Scan for the cell matching the given text and deliver its (X, Y) coordinate at center. 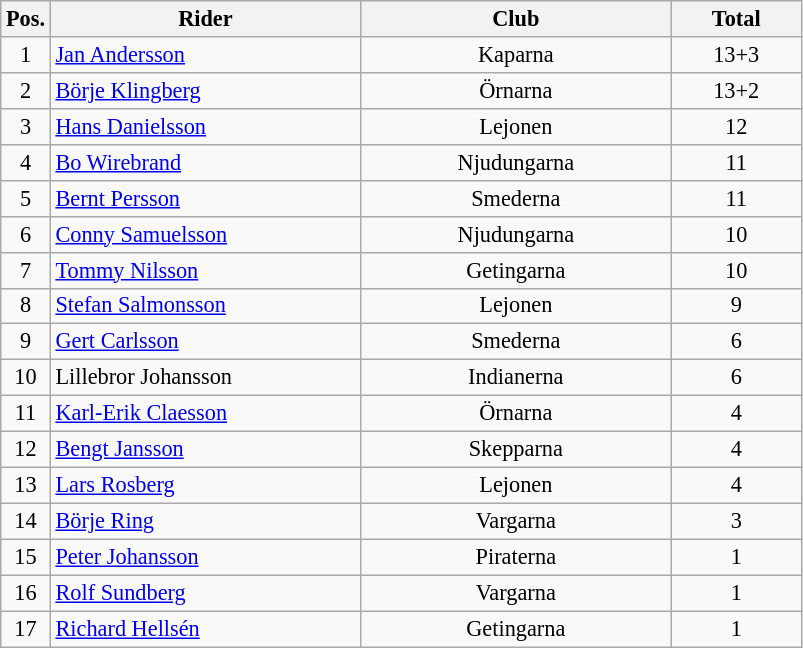
Bo Wirebrand (205, 162)
15 (26, 557)
Lillebror Johansson (205, 378)
Skepparna (516, 450)
14 (26, 521)
Peter Johansson (205, 557)
Indianerna (516, 378)
Club (516, 19)
13 (26, 485)
Börje Ring (205, 521)
Rider (205, 19)
Karl-Erik Claesson (205, 414)
Tommy Nilsson (205, 270)
5 (26, 198)
17 (26, 629)
Jan Andersson (205, 55)
Richard Hellsén (205, 629)
13+3 (736, 55)
Piraterna (516, 557)
Rolf Sundberg (205, 593)
16 (26, 593)
Börje Klingberg (205, 90)
Kaparna (516, 55)
Total (736, 19)
Bernt Persson (205, 198)
Pos. (26, 19)
13+2 (736, 90)
2 (26, 90)
Lars Rosberg (205, 485)
8 (26, 306)
Bengt Jansson (205, 450)
Conny Samuelsson (205, 234)
Hans Danielsson (205, 126)
Gert Carlsson (205, 342)
7 (26, 270)
Stefan Salmonsson (205, 306)
